For the text-containing cell, return its midpoint in [x, y] coordinate format. 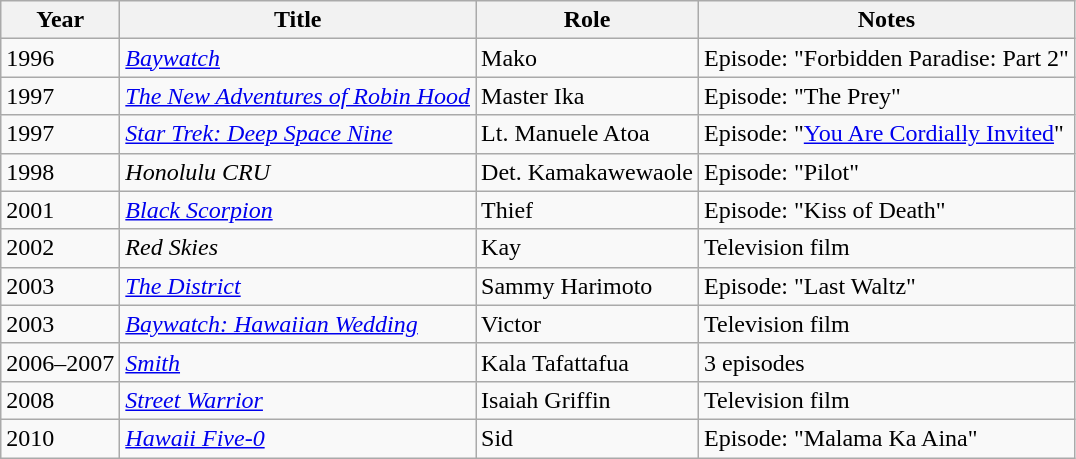
Street Warrior [298, 400]
Episode: "Forbidden Paradise: Part 2" [886, 58]
Mako [588, 58]
Notes [886, 20]
Thief [588, 210]
Baywatch: Hawaiian Wedding [298, 324]
Kala Tafattafua [588, 362]
The New Adventures of Robin Hood [298, 96]
Det. Kamakawewaole [588, 172]
Episode: "Last Waltz" [886, 286]
Title [298, 20]
Episode: "You Are Cordially Invited" [886, 134]
2001 [60, 210]
Red Skies [298, 248]
Lt. Manuele Atoa [588, 134]
Victor [588, 324]
Episode: "Pilot" [886, 172]
1996 [60, 58]
Kay [588, 248]
Black Scorpion [298, 210]
Sammy Harimoto [588, 286]
The District [298, 286]
2008 [60, 400]
Year [60, 20]
Episode: "The Prey" [886, 96]
Star Trek: Deep Space Nine [298, 134]
1998 [60, 172]
Master Ika [588, 96]
Smith [298, 362]
Baywatch [298, 58]
Honolulu CRU [298, 172]
2010 [60, 438]
2006–2007 [60, 362]
Role [588, 20]
Isaiah Griffin [588, 400]
2002 [60, 248]
Sid [588, 438]
3 episodes [886, 362]
Episode: "Malama Ka Aina" [886, 438]
Episode: "Kiss of Death" [886, 210]
Hawaii Five-0 [298, 438]
